Extract the [X, Y] coordinate from the center of the cell holding the provided text.  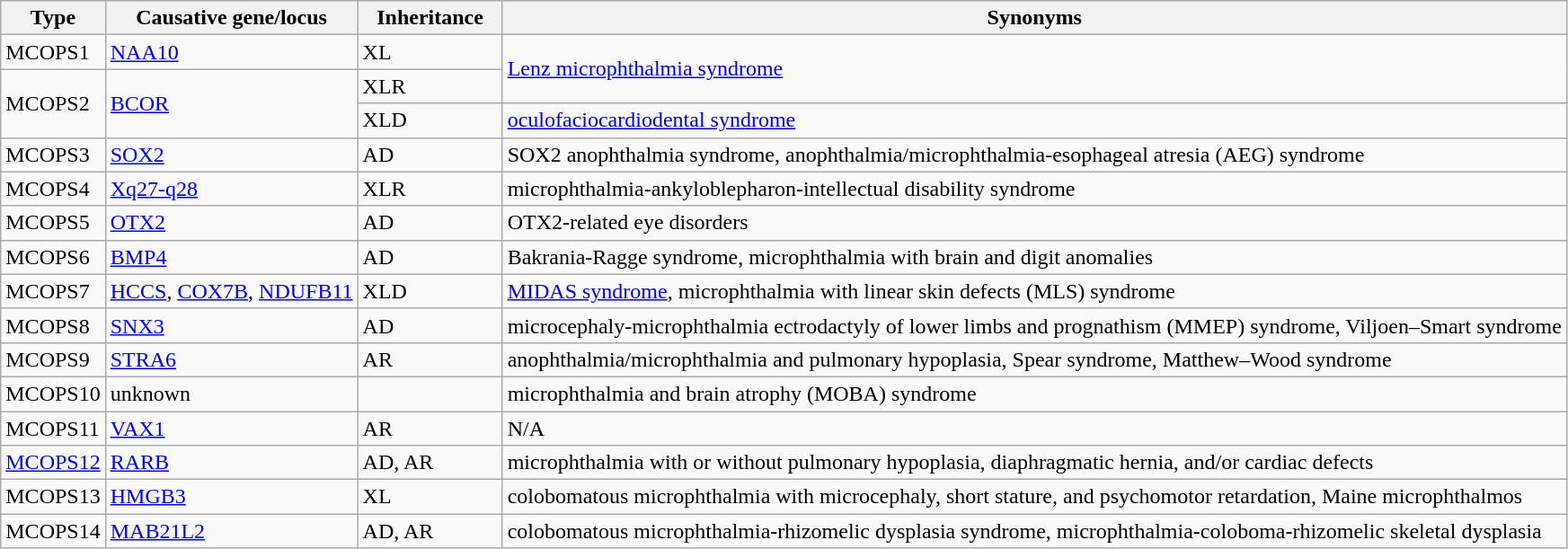
MCOPS5 [53, 223]
microphthalmia-ankyloblepharon-intellectual disability syndrome [1034, 189]
MCOPS1 [53, 52]
Xq27-q28 [232, 189]
MCOPS11 [53, 429]
MCOPS10 [53, 394]
MCOPS6 [53, 257]
Causative gene/locus [232, 18]
MCOPS8 [53, 325]
Lenz microphthalmia syndrome [1034, 69]
MCOPS13 [53, 497]
OTX2-related eye disorders [1034, 223]
RARB [232, 463]
unknown [232, 394]
Synonyms [1034, 18]
MCOPS2 [53, 103]
Bakrania-Ragge syndrome, microphthalmia with brain and digit anomalies [1034, 257]
colobomatous microphthalmia-rhizomelic dysplasia syndrome, microphthalmia-coloboma-rhizomelic skeletal dysplasia [1034, 531]
MCOPS7 [53, 291]
MCOPS4 [53, 189]
N/A [1034, 429]
NAA10 [232, 52]
OTX2 [232, 223]
microphthalmia and brain atrophy (MOBA) syndrome [1034, 394]
microcephaly-microphthalmia ectrodactyly of lower limbs and prognathism (MMEP) syndrome, Viljoen–Smart syndrome [1034, 325]
SOX2 [232, 155]
HCCS, COX7B, NDUFB11 [232, 291]
MAB21L2 [232, 531]
MCOPS14 [53, 531]
SNX3 [232, 325]
BCOR [232, 103]
STRA6 [232, 359]
BMP4 [232, 257]
MCOPS9 [53, 359]
Inheritance [430, 18]
Type [53, 18]
MCOPS3 [53, 155]
anophthalmia/microphthalmia and pulmonary hypoplasia, Spear syndrome, Matthew–Wood syndrome [1034, 359]
oculofaciocardiodental syndrome [1034, 120]
VAX1 [232, 429]
SOX2 anophthalmia syndrome, anophthalmia/microphthalmia-esophageal atresia (AEG) syndrome [1034, 155]
HMGB3 [232, 497]
MCOPS12 [53, 463]
MIDAS syndrome, microphthalmia with linear skin defects (MLS) syndrome [1034, 291]
microphthalmia with or without pulmonary hypoplasia, diaphragmatic hernia, and/or cardiac defects [1034, 463]
colobomatous microphthalmia with microcephaly, short stature, and psychomotor retardation, Maine microphthalmos [1034, 497]
